Pinpoint the cell where the given text exists, returning its [x, y] midpoint coordinate. 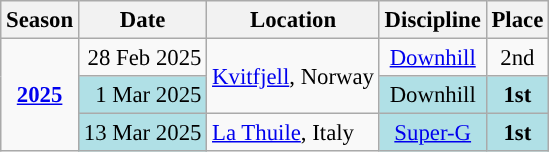
2025 [40, 96]
1 Mar 2025 [142, 95]
Date [142, 20]
Place [517, 20]
2nd [517, 58]
Season [40, 20]
28 Feb 2025 [142, 58]
13 Mar 2025 [142, 133]
La Thuile, Italy [294, 133]
Super-G [432, 133]
Location [294, 20]
Kvitfjell, Norway [294, 76]
Discipline [432, 20]
